Locate the cell with the specified text and output its (X, Y) center coordinate. 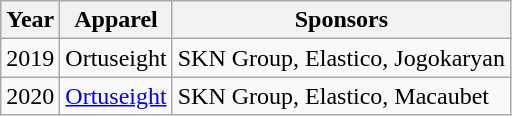
SKN Group, Elastico, Jogokaryan (341, 58)
2020 (30, 96)
SKN Group, Elastico, Macaubet (341, 96)
Apparel (116, 20)
Year (30, 20)
Sponsors (341, 20)
2019 (30, 58)
